Pinpoint the cell where the given text exists, returning its (X, Y) midpoint coordinate. 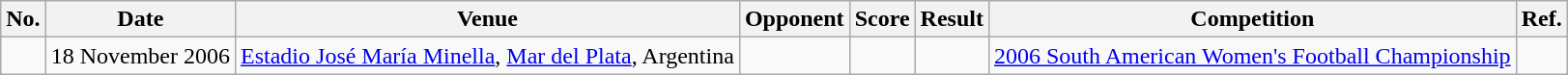
Opponent (794, 19)
Ref. (1542, 19)
Venue (488, 19)
Estadio José María Minella, Mar del Plata, Argentina (488, 56)
Score (882, 19)
2006 South American Women's Football Championship (1252, 56)
Date (140, 19)
Result (952, 19)
18 November 2006 (140, 56)
Competition (1252, 19)
No. (23, 19)
